Detect which cell encompasses the target text, then output its [x, y] center coordinate. 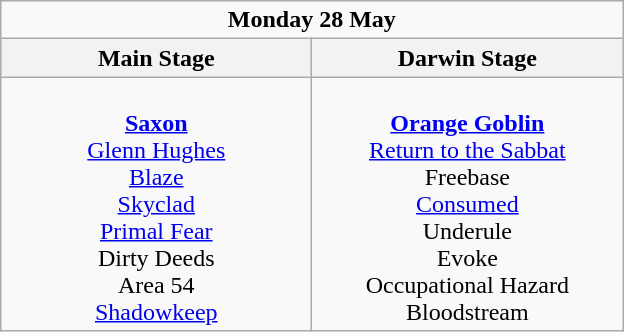
Orange Goblin Return to the Sabbat Freebase Consumed Underule Evoke Occupational Hazard Bloodstream [468, 204]
Darwin Stage [468, 58]
Saxon Glenn Hughes Blaze Skyclad Primal Fear Dirty Deeds Area 54 Shadowkeep [156, 204]
Main Stage [156, 58]
Monday 28 May [312, 20]
